Extract the (X, Y) coordinate from the center of the cell holding the provided text.  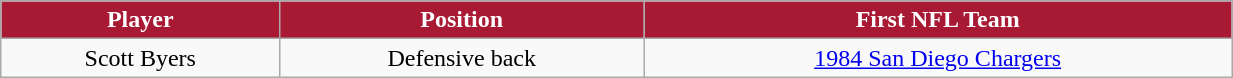
Player (140, 20)
Scott Byers (140, 58)
Position (462, 20)
First NFL Team (938, 20)
Defensive back (462, 58)
1984 San Diego Chargers (938, 58)
